Capture the cell that displays the provided text and extract its (x, y) central coordinate. 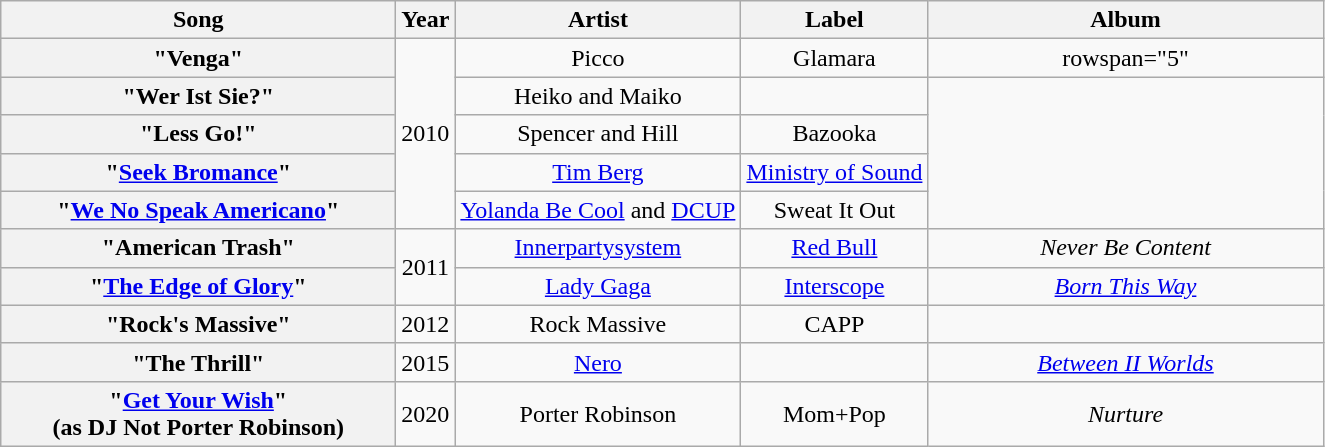
Artist (598, 20)
rowspan="5" (1126, 58)
Song (198, 20)
"Get Your Wish"(as DJ Not Porter Robinson) (198, 414)
Red Bull (834, 248)
Picco (598, 58)
"American Trash" (198, 248)
"Less Go!" (198, 134)
Interscope (834, 286)
Ministry of Sound (834, 172)
Nero (598, 362)
"The Thrill" (198, 362)
Mom+Pop (834, 414)
"Venga" (198, 58)
Porter Robinson (598, 414)
Nurture (1126, 414)
Year (426, 20)
2012 (426, 324)
Rock Massive (598, 324)
Born This Way (1126, 286)
2020 (426, 414)
Heiko and Maiko (598, 96)
CAPP (834, 324)
2010 (426, 134)
Sweat It Out (834, 210)
Between II Worlds (1126, 362)
"Rock's Massive" (198, 324)
Bazooka (834, 134)
"Seek Bromance" (198, 172)
Album (1126, 20)
Tim Berg (598, 172)
"Wer Ist Sie?" (198, 96)
Yolanda Be Cool and DCUP (598, 210)
2011 (426, 267)
Never Be Content (1126, 248)
Glamara (834, 58)
"The Edge of Glory" (198, 286)
Lady Gaga (598, 286)
Label (834, 20)
"We No Speak Americano" (198, 210)
Innerpartysystem (598, 248)
2015 (426, 362)
Spencer and Hill (598, 134)
